Provide the [X, Y] coordinate of the cell's center where the given text is located.  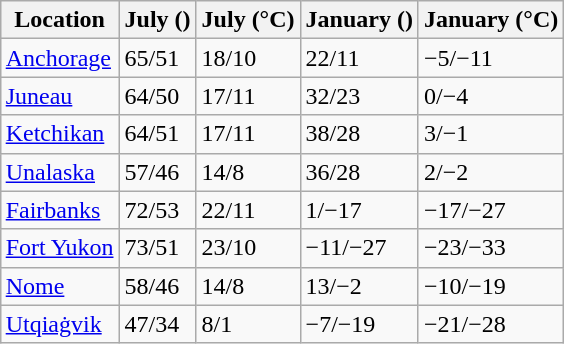
36/28 [359, 172]
47/34 [158, 324]
58/46 [158, 286]
18/10 [248, 58]
Juneau [60, 96]
Nome [60, 286]
72/53 [158, 210]
Unalaska [60, 172]
−5/−11 [490, 58]
1/−17 [359, 210]
Anchorage [60, 58]
3/−1 [490, 134]
−11/−27 [359, 248]
−17/−27 [490, 210]
32/23 [359, 96]
Fort Yukon [60, 248]
Utqiaġvik [60, 324]
−23/−33 [490, 248]
2/−2 [490, 172]
38/28 [359, 134]
0/−4 [490, 96]
13/−2 [359, 286]
65/51 [158, 58]
Fairbanks [60, 210]
64/50 [158, 96]
−10/−19 [490, 286]
July () [158, 20]
January (°C) [490, 20]
Ketchikan [60, 134]
8/1 [248, 324]
64/51 [158, 134]
23/10 [248, 248]
July (°C) [248, 20]
57/46 [158, 172]
73/51 [158, 248]
−7/−19 [359, 324]
Location [60, 20]
−21/−28 [490, 324]
January () [359, 20]
